Scan for the cell matching the given text and deliver its (x, y) coordinate at center. 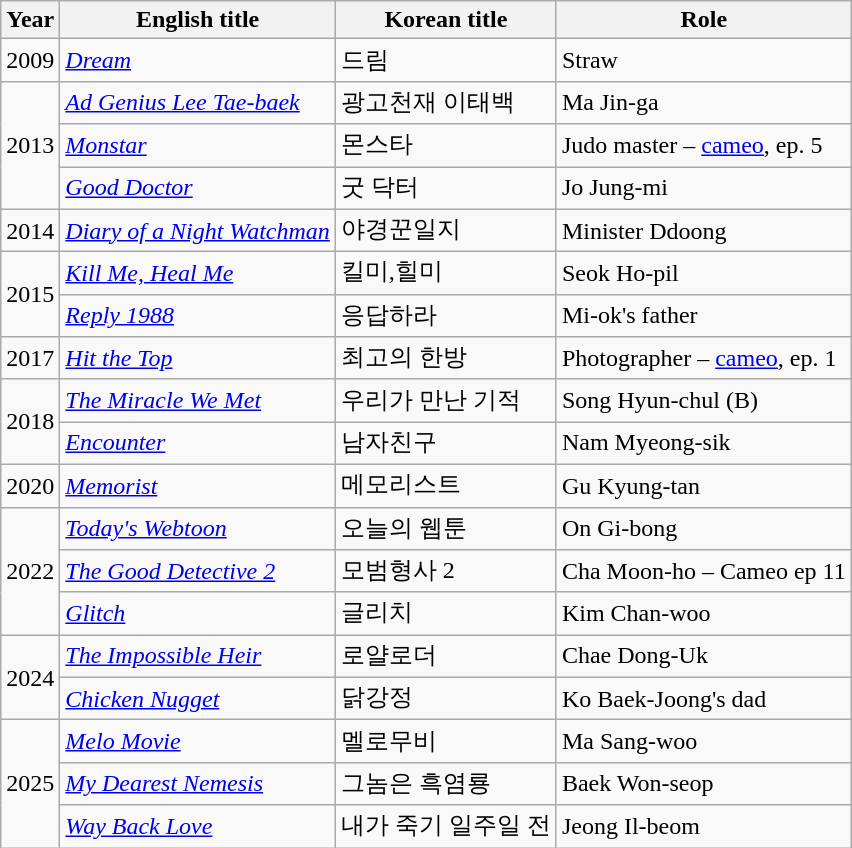
몬스타 (446, 146)
Ad Genius Lee Tae-baek (198, 102)
Role (704, 20)
응답하라 (446, 316)
2024 (30, 678)
Ko Baek-Joong's dad (704, 698)
The Miracle We Met (198, 400)
The Good Detective 2 (198, 572)
2017 (30, 358)
Seok Ho-pil (704, 274)
남자친구 (446, 444)
Reply 1988 (198, 316)
Jo Jung-mi (704, 188)
멜로무비 (446, 742)
오늘의 웹툰 (446, 528)
Year (30, 20)
Photographer – cameo, ep. 1 (704, 358)
Ma Sang-woo (704, 742)
Nam Myeong-sik (704, 444)
Dream (198, 60)
모범형사 2 (446, 572)
최고의 한방 (446, 358)
My Dearest Nemesis (198, 784)
내가 죽기 일주일 전 (446, 826)
Glitch (198, 614)
광고천재 이태백 (446, 102)
2013 (30, 145)
Minister Ddoong (704, 230)
Judo master – cameo, ep. 5 (704, 146)
Encounter (198, 444)
Korean title (446, 20)
킬미,힐미 (446, 274)
Monstar (198, 146)
Jeong Il-beom (704, 826)
Mi-ok's father (704, 316)
우리가 만난 기적 (446, 400)
2025 (30, 784)
글리치 (446, 614)
Straw (704, 60)
Today's Webtoon (198, 528)
2022 (30, 571)
그놈은 흑염룡 (446, 784)
드림 (446, 60)
The Impossible Heir (198, 656)
2020 (30, 486)
Gu Kyung-tan (704, 486)
2015 (30, 294)
Memorist (198, 486)
Good Doctor (198, 188)
로얄로더 (446, 656)
Cha Moon-ho – Cameo ep 11 (704, 572)
Melo Movie (198, 742)
메모리스트 (446, 486)
Baek Won-seop (704, 784)
Way Back Love (198, 826)
Song Hyun-chul (B) (704, 400)
Diary of a Night Watchman (198, 230)
2018 (30, 422)
Kill Me, Heal Me (198, 274)
Kim Chan-woo (704, 614)
닭강정 (446, 698)
Chicken Nugget (198, 698)
2014 (30, 230)
Ma Jin-ga (704, 102)
2009 (30, 60)
On Gi-bong (704, 528)
Hit the Top (198, 358)
English title (198, 20)
야경꾼일지 (446, 230)
Chae Dong-Uk (704, 656)
굿 닥터 (446, 188)
